Output the (x, y) coordinate of the center of the cell containing the given text.  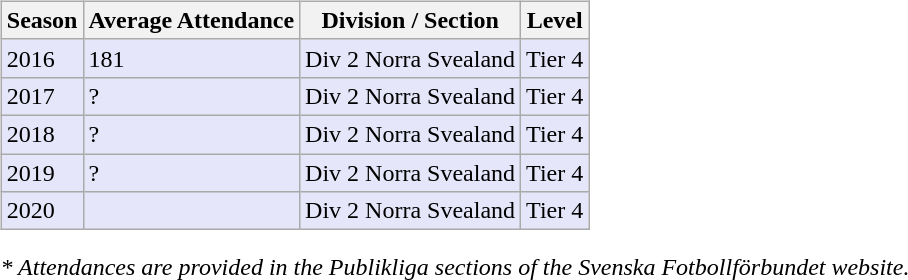
2016 (42, 58)
2020 (42, 211)
Season (42, 20)
181 (192, 58)
Level (555, 20)
2018 (42, 134)
2019 (42, 173)
2017 (42, 96)
Average Attendance (192, 20)
Division / Section (410, 20)
